Output the (x, y) coordinate of the center of the cell containing the given text.  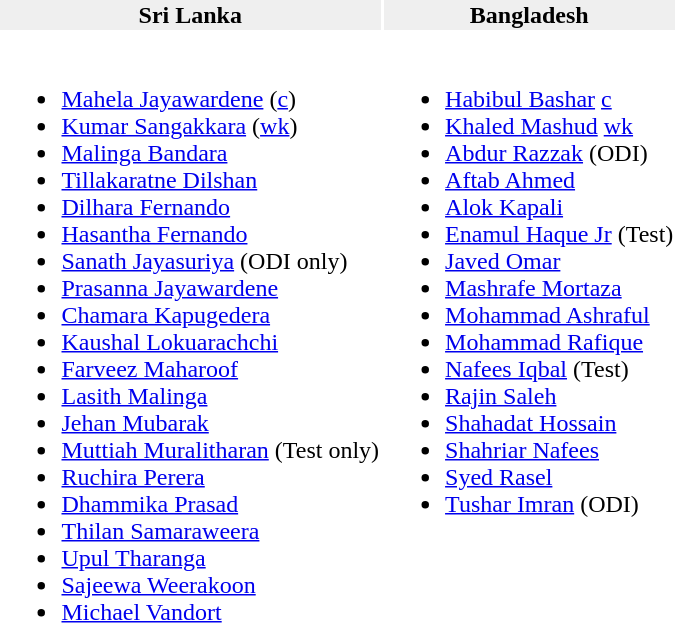
Sri Lanka (190, 15)
Bangladesh (530, 15)
